Extract the (x, y) coordinate from the center of the cell holding the provided text.  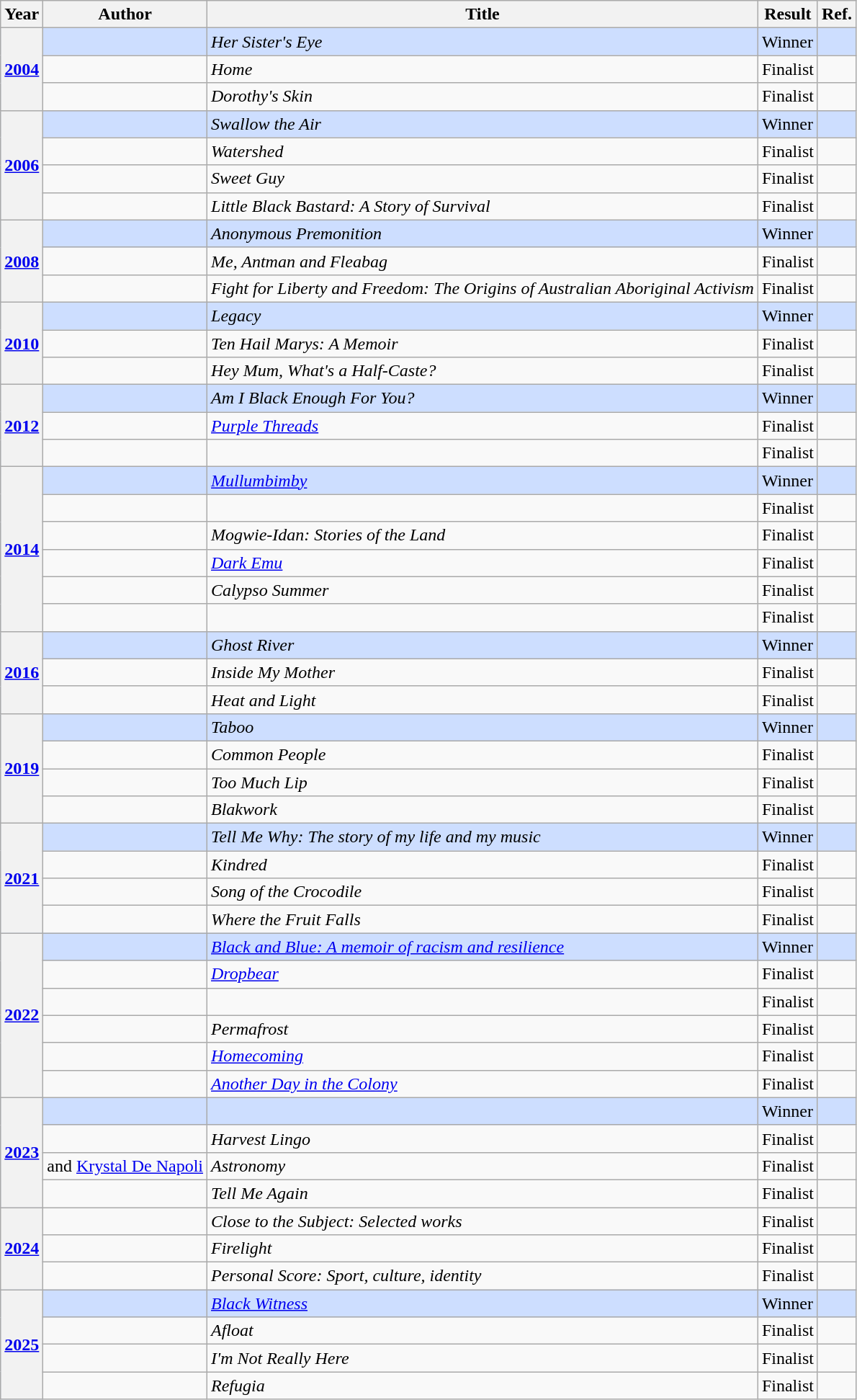
Dark Emu (483, 563)
Kindred (483, 865)
Personal Score: Sport, culture, identity (483, 1276)
Dropbear (483, 974)
Inside My Mother (483, 672)
Tell Me Why: The story of my life and my music (483, 837)
Close to the Subject: Selected works (483, 1221)
Firelight (483, 1249)
and Krystal De Napoli (125, 1166)
Sweet Guy (483, 179)
Author (125, 14)
Year (22, 14)
Too Much Lip (483, 782)
Homecoming (483, 1056)
Swallow the Air (483, 124)
2019 (22, 768)
Hey Mum, What's a Half-Caste? (483, 371)
2016 (22, 672)
Permafrost (483, 1029)
Watershed (483, 151)
Legacy (483, 316)
Ten Hail Marys: A Memoir (483, 344)
Ref. (837, 14)
Song of the Crocodile (483, 892)
Title (483, 14)
Black Witness (483, 1303)
2021 (22, 878)
Calypso Summer (483, 590)
Black and Blue: A memoir of racism and resilience (483, 947)
2022 (22, 1015)
Taboo (483, 727)
Anonymous Premonition (483, 233)
Result (788, 14)
Mullumbimby (483, 481)
2008 (22, 261)
Me, Antman and Fleabag (483, 261)
Common People (483, 754)
Purple Threads (483, 426)
Fight for Liberty and Freedom: The Origins of Australian Aboriginal Activism (483, 288)
Ghost River (483, 645)
Harvest Lingo (483, 1138)
2010 (22, 343)
Dorothy's Skin (483, 97)
Where the Fruit Falls (483, 919)
Am I Black Enough For You? (483, 398)
Heat and Light (483, 700)
2025 (22, 1345)
Afloat (483, 1331)
Her Sister's Eye (483, 42)
Blakwork (483, 810)
Home (483, 69)
2004 (22, 69)
Astronomy (483, 1166)
2014 (22, 549)
2012 (22, 426)
2006 (22, 165)
I'm Not Really Here (483, 1358)
Mogwie-Idan: Stories of the Land (483, 535)
2023 (22, 1152)
2024 (22, 1249)
Tell Me Again (483, 1193)
Another Day in the Colony (483, 1084)
Refugia (483, 1386)
Little Black Bastard: A Story of Survival (483, 206)
